From the cell containing the given text, extract its center point as [x, y] coordinate. 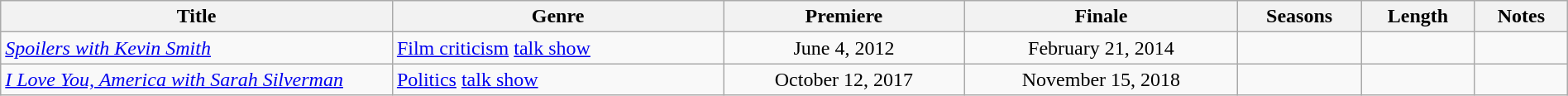
Notes [1521, 17]
February 21, 2014 [1102, 48]
October 12, 2017 [844, 79]
Spoilers with Kevin Smith [197, 48]
Film criticism talk show [557, 48]
Length [1418, 17]
Title [197, 17]
Finale [1102, 17]
Premiere [844, 17]
June 4, 2012 [844, 48]
I Love You, America with Sarah Silverman [197, 79]
Seasons [1300, 17]
Politics talk show [557, 79]
November 15, 2018 [1102, 79]
Genre [557, 17]
